Search for the cell housing the specified text and yield its [x, y] center coordinate. 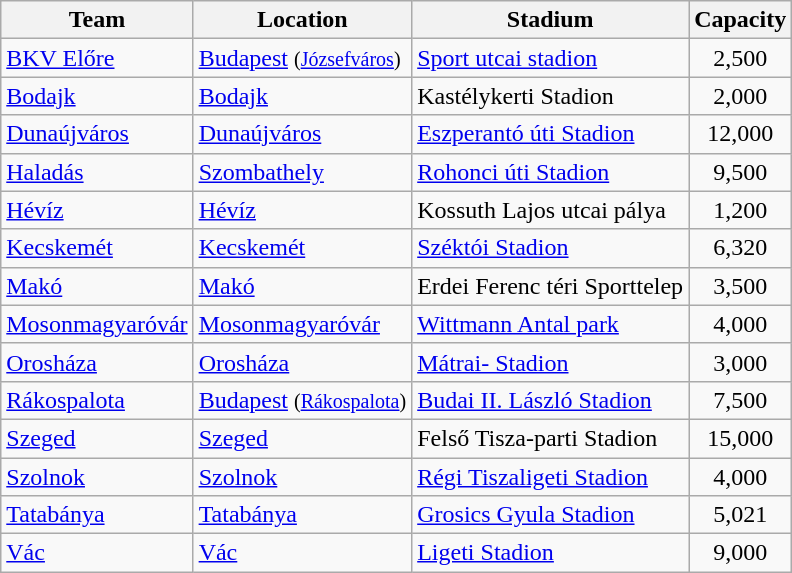
BKV Előre [97, 58]
Budai II. László Stadion [550, 400]
3,500 [740, 286]
12,000 [740, 134]
Wittmann Antal park [550, 324]
Rohonci úti Stadion [550, 172]
Kossuth Lajos utcai pálya [550, 210]
Haladás [97, 172]
Felső Tisza-parti Stadion [550, 438]
1,200 [740, 210]
Team [97, 20]
Grosics Gyula Stadion [550, 515]
6,320 [740, 248]
15,000 [740, 438]
9,500 [740, 172]
Sport utcai stadion [550, 58]
9,000 [740, 553]
Eszperantó úti Stadion [550, 134]
3,000 [740, 362]
5,021 [740, 515]
Capacity [740, 20]
Budapest (Józsefváros) [302, 58]
2,000 [740, 96]
2,500 [740, 58]
Ligeti Stadion [550, 553]
Rákospalota [97, 400]
Mátrai- Stadion [550, 362]
Budapest (Rákospalota) [302, 400]
Stadium [550, 20]
Szombathely [302, 172]
Erdei Ferenc téri Sporttelep [550, 286]
Kastélykerti Stadion [550, 96]
7,500 [740, 400]
Location [302, 20]
Régi Tiszaligeti Stadion [550, 477]
Széktói Stadion [550, 248]
